Detect which cell encompasses the target text, then output its [x, y] center coordinate. 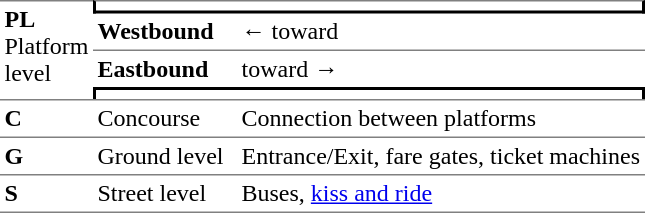
PL Platform level [46, 50]
Buses, kiss and ride [440, 194]
Street level [165, 194]
Concourse [165, 118]
S [46, 194]
Westbound [165, 33]
Entrance/Exit, fare gates, ticket machines [440, 155]
C [46, 118]
Ground level [165, 155]
Connection between platforms [440, 118]
← toward [440, 33]
G [46, 155]
Eastbound [165, 69]
toward → [440, 69]
